For the text-containing cell, return its midpoint in [X, Y] coordinate format. 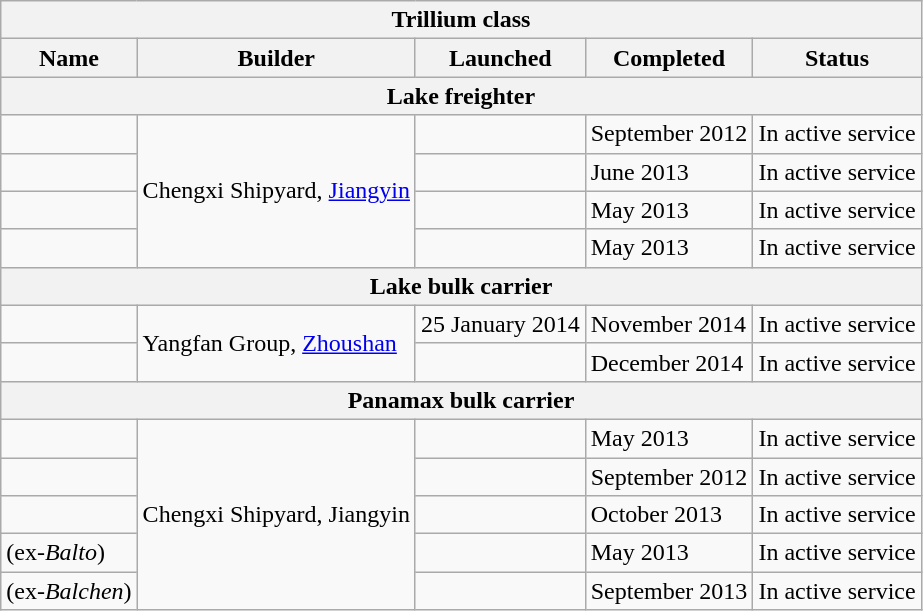
September 2013 [669, 591]
(ex-Balchen) [69, 591]
December 2014 [669, 362]
Status [837, 58]
June 2013 [669, 172]
(ex-Balto) [69, 553]
Panamax bulk carrier [461, 400]
Lake bulk carrier [461, 286]
Launched [500, 58]
October 2013 [669, 515]
Yangfan Group, Zhoushan [276, 343]
Trillium class [461, 20]
Name [69, 58]
Lake freighter [461, 96]
Builder [276, 58]
November 2014 [669, 324]
25 January 2014 [500, 324]
Completed [669, 58]
